Provide the [x, y] coordinate of the cell's center where the given text is located.  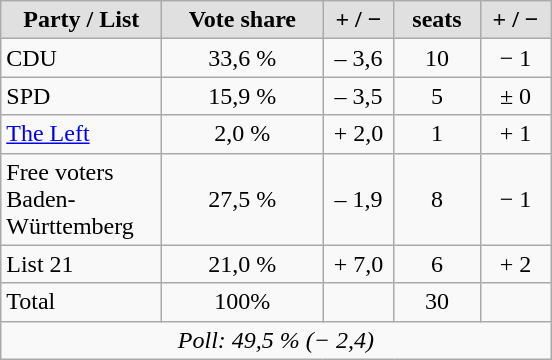
1 [437, 134]
100% [242, 302]
21,0 % [242, 264]
List 21 [82, 264]
Poll: 49,5 % (− 2,4) [276, 340]
15,9 % [242, 96]
± 0 [516, 96]
6 [437, 264]
33,6 % [242, 58]
Party / List [82, 20]
– 3,6 [358, 58]
CDU [82, 58]
SPD [82, 96]
Total [82, 302]
seats [437, 20]
27,5 % [242, 199]
+ 2,0 [358, 134]
+ 1 [516, 134]
10 [437, 58]
5 [437, 96]
2,0 % [242, 134]
The Left [82, 134]
Vote share [242, 20]
+ 7,0 [358, 264]
– 3,5 [358, 96]
Free voters Baden-Württemberg [82, 199]
30 [437, 302]
+ 2 [516, 264]
8 [437, 199]
– 1,9 [358, 199]
